Identify which cell holds the provided text, then report its [X, Y] central coordinate. 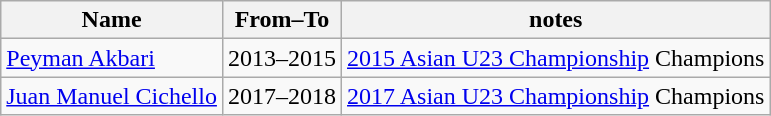
2015 Asian U23 Championship Champions [556, 58]
notes [556, 20]
From–To [282, 20]
2017–2018 [282, 96]
Peyman Akbari [112, 58]
2017 Asian U23 Championship Champions [556, 96]
Juan Manuel Cichello [112, 96]
2013–2015 [282, 58]
Name [112, 20]
